Output the [x, y] coordinate of the center of the cell containing the given text.  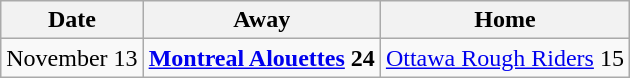
Ottawa Rough Riders 15 [504, 58]
Home [504, 20]
Away [262, 20]
Date [72, 20]
November 13 [72, 58]
Montreal Alouettes 24 [262, 58]
